Return [x, y] of the center of cell containing provided text 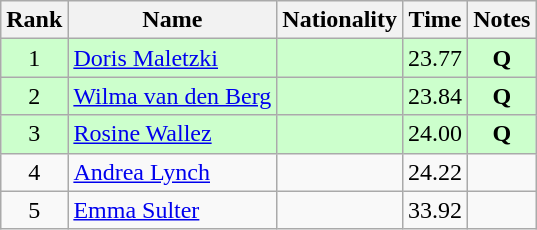
Time [436, 20]
5 [34, 210]
23.84 [436, 96]
Notes [502, 20]
23.77 [436, 58]
Emma Sulter [172, 210]
1 [34, 58]
Name [172, 20]
3 [34, 134]
Rank [34, 20]
24.00 [436, 134]
Andrea Lynch [172, 172]
24.22 [436, 172]
Nationality [340, 20]
Doris Maletzki [172, 58]
4 [34, 172]
2 [34, 96]
Rosine Wallez [172, 134]
Wilma van den Berg [172, 96]
33.92 [436, 210]
